Capture the cell that displays the provided text and extract its [X, Y] central coordinate. 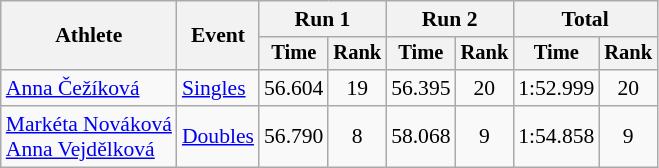
19 [357, 88]
Run 1 [322, 19]
8 [357, 136]
Anna Čežíková [89, 88]
Athlete [89, 36]
58.068 [420, 136]
56.395 [420, 88]
Run 2 [450, 19]
1:52.999 [556, 88]
Total [585, 19]
56.604 [294, 88]
Event [218, 36]
56.790 [294, 136]
Markéta NovákováAnna Vejdělková [89, 136]
Doubles [218, 136]
Singles [218, 88]
1:54.858 [556, 136]
